From the cell containing the given text, extract its center point as [X, Y] coordinate. 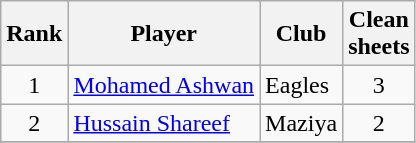
Rank [34, 34]
3 [379, 85]
Maziya [302, 123]
Hussain Shareef [164, 123]
Club [302, 34]
Player [164, 34]
1 [34, 85]
Eagles [302, 85]
Mohamed Ashwan [164, 85]
Cleansheets [379, 34]
